Provide the (X, Y) coordinate of the cell's center where the given text is located.  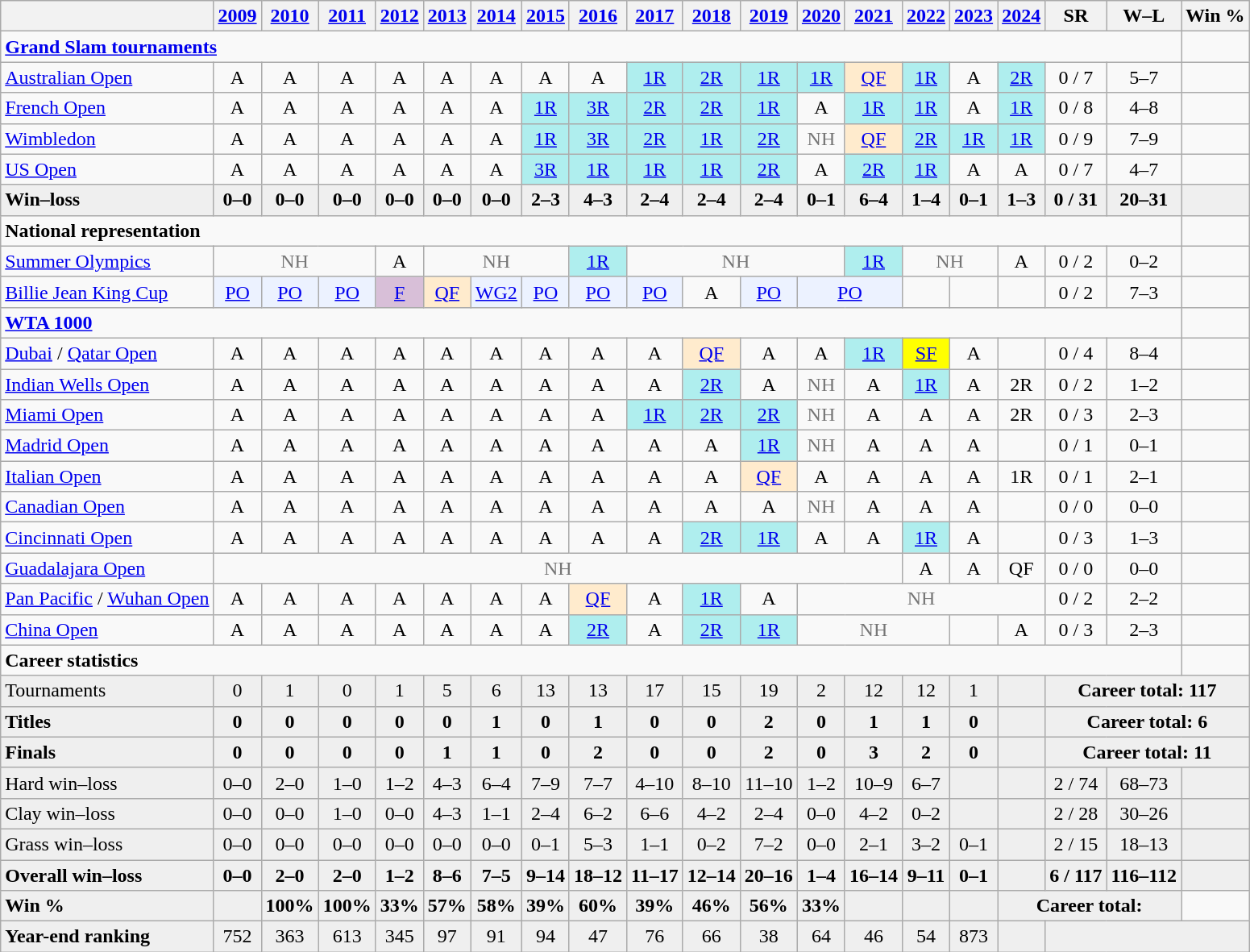
2014 (496, 16)
SR (1076, 16)
18–12 (598, 875)
Career total: (1090, 906)
6 (496, 691)
64 (820, 937)
5–3 (598, 844)
Wimbledon (107, 139)
4–10 (654, 783)
Madrid Open (107, 446)
WG2 (496, 292)
54 (925, 937)
Finals (107, 752)
French Open (107, 108)
7–3 (1144, 292)
18–13 (1144, 844)
5 (446, 691)
Career total: 117 (1148, 691)
National representation (592, 231)
9–14 (545, 875)
Pan Pacific / Wuhan Open (107, 599)
0 / 8 (1076, 108)
2021 (874, 16)
US Open (107, 169)
91 (496, 937)
57% (446, 906)
7–2 (769, 844)
2023 (974, 16)
Cincinnati Open (107, 538)
0 / 31 (1076, 200)
8–6 (446, 875)
Guadalajara Open (107, 568)
W–L (1144, 16)
19 (769, 691)
2 / 15 (1076, 844)
2 / 28 (1076, 813)
Titles (107, 721)
8–4 (1144, 353)
68–73 (1144, 783)
66 (711, 937)
16–14 (874, 875)
Win–loss (107, 200)
6–2 (598, 813)
15 (711, 691)
2024 (1022, 16)
0 / 9 (1076, 139)
2012 (400, 16)
Career statistics (592, 660)
873 (974, 937)
363 (290, 937)
F (400, 292)
WTA 1000 (592, 322)
2019 (769, 16)
46% (711, 906)
2010 (290, 16)
752 (237, 937)
Career total: 11 (1148, 752)
Miami Open (107, 415)
2022 (925, 16)
2020 (820, 16)
Summer Olympics (107, 261)
6–6 (654, 813)
46 (874, 937)
10–9 (874, 783)
20–31 (1144, 200)
Year-end ranking (107, 937)
2018 (711, 16)
SF (925, 353)
97 (446, 937)
Hard win–loss (107, 783)
4–8 (1144, 108)
Australian Open (107, 77)
6–7 (925, 783)
Clay win–loss (107, 813)
Tournaments (107, 691)
30–26 (1144, 813)
Canadian Open (107, 507)
2–2 (1144, 599)
17 (654, 691)
76 (654, 937)
Grand Slam tournaments (592, 47)
Career total: 6 (1148, 721)
2016 (598, 16)
Indian Wells Open (107, 385)
Grass win–loss (107, 844)
6 / 117 (1076, 875)
11–17 (654, 875)
Dubai / Qatar Open (107, 353)
Billie Jean King Cup (107, 292)
58% (496, 906)
2009 (237, 16)
China Open (107, 630)
116–112 (1144, 875)
8–10 (711, 783)
613 (347, 937)
2013 (446, 16)
56% (769, 906)
2011 (347, 16)
2 / 74 (1076, 783)
20–16 (769, 875)
9–11 (925, 875)
12–14 (711, 875)
5–7 (1144, 77)
Overall win–loss (107, 875)
7–5 (496, 875)
11–10 (769, 783)
3 (874, 752)
2017 (654, 16)
2015 (545, 16)
4–7 (1144, 169)
Italian Open (107, 476)
3–2 (925, 844)
7–7 (598, 783)
47 (598, 937)
345 (400, 937)
60% (598, 906)
94 (545, 937)
0 / 4 (1076, 353)
38 (769, 937)
